Find where the given text appears and provide that cell's center as [x, y] coordinate. 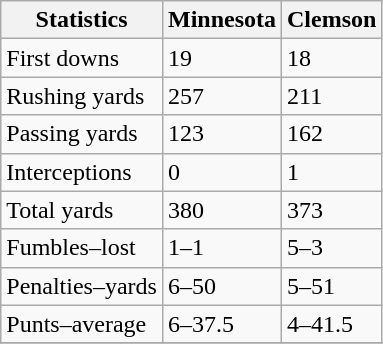
380 [222, 210]
5–51 [332, 286]
Passing yards [82, 134]
123 [222, 134]
19 [222, 58]
211 [332, 96]
Total yards [82, 210]
5–3 [332, 248]
373 [332, 210]
0 [222, 172]
Fumbles–lost [82, 248]
Rushing yards [82, 96]
6–50 [222, 286]
18 [332, 58]
6–37.5 [222, 324]
4–41.5 [332, 324]
Minnesota [222, 20]
Penalties–yards [82, 286]
Clemson [332, 20]
257 [222, 96]
1 [332, 172]
First downs [82, 58]
1–1 [222, 248]
Interceptions [82, 172]
Punts–average [82, 324]
162 [332, 134]
Statistics [82, 20]
